For the text-containing cell, return its midpoint in (x, y) coordinate format. 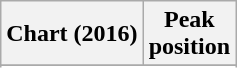
Chart (2016) (72, 34)
Peakposition (189, 34)
